Scan for the cell matching the given text and deliver its (X, Y) coordinate at center. 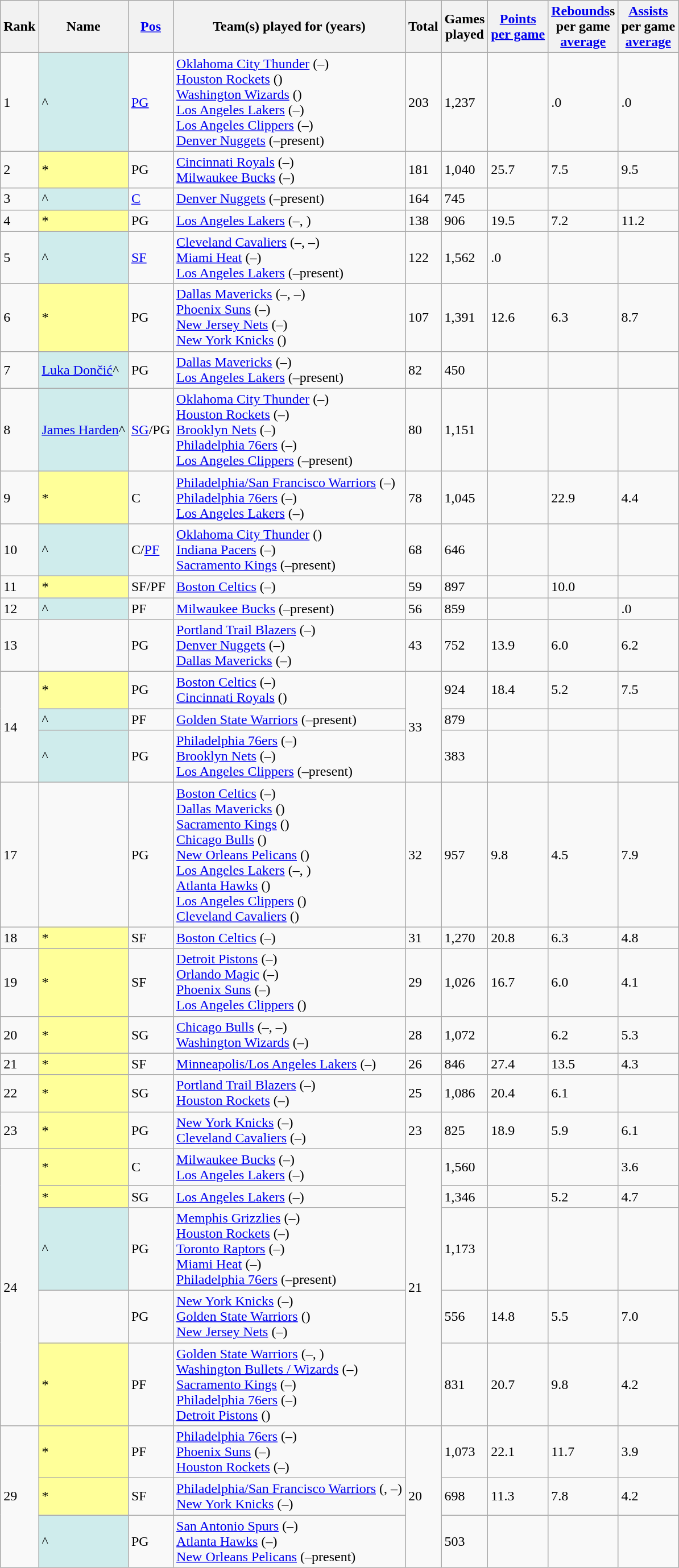
1,073 (465, 1452)
10 (19, 550)
1,040 (465, 169)
825 (465, 1130)
5 (19, 257)
4.8 (648, 938)
11 (19, 587)
Dallas Mavericks (–, –)Phoenix Suns (–)New Jersey Nets (–)New York Knicks () (289, 317)
Luka Dončić^ (84, 369)
14.8 (518, 1316)
7.9 (648, 855)
Rank (19, 27)
Denver Nuggets (–present) (289, 199)
Milwaukee Bucks (–present) (289, 609)
1,151 (465, 430)
Golden State Warriors (–present) (289, 719)
5.3 (648, 1034)
1,391 (465, 317)
450 (465, 369)
Memphis Grizzlies (–)Houston Rockets (–)Toronto Raptors (–)Miami Heat (–)Philadelphia 76ers (–present) (289, 1249)
James Harden^ (84, 430)
164 (423, 199)
20.8 (518, 938)
26 (423, 1064)
107 (423, 317)
Philadelphia 76ers (–)Phoenix Suns (–)Houston Rockets (–) (289, 1452)
12 (19, 609)
10.0 (583, 587)
Philadelphia/San Francisco Warriors (, –)New York Knicks (–) (289, 1497)
11.2 (648, 221)
3.9 (648, 1452)
Dallas Mavericks (–)Los Angeles Lakers (–present) (289, 369)
831 (465, 1384)
18.9 (518, 1130)
Los Angeles Lakers (–) (289, 1196)
Chicago Bulls (–, –)Washington Wizards (–) (289, 1034)
82 (423, 369)
12.6 (518, 317)
19 (19, 982)
Reboundssper gameaverage (583, 27)
Portland Trail Blazers (–)Houston Rockets (–) (289, 1093)
957 (465, 855)
22.9 (583, 497)
383 (465, 756)
31 (423, 938)
122 (423, 257)
503 (465, 1541)
18.4 (518, 690)
80 (423, 430)
Milwaukee Bucks (–)Los Angeles Lakers (–) (289, 1167)
698 (465, 1497)
Name (84, 27)
Team(s) played for (years) (289, 27)
San Antonio Spurs (–)Atlanta Hawks (–)New Orleans Pelicans (–present) (289, 1541)
4.7 (648, 1196)
556 (465, 1316)
1,072 (465, 1034)
New York Knicks (–)Golden State Warriors ()New Jersey Nets (–) (289, 1316)
14 (19, 727)
Assists per gameaverage (648, 27)
4.5 (583, 855)
56 (423, 609)
Pos (150, 27)
745 (465, 199)
7.8 (583, 1497)
20.7 (518, 1384)
1,346 (465, 1196)
8.7 (648, 317)
1,173 (465, 1249)
24 (19, 1287)
New York Knicks (–)Cleveland Cavaliers (–) (289, 1130)
1,026 (465, 982)
1,086 (465, 1093)
906 (465, 221)
22.1 (518, 1452)
4 (19, 221)
846 (465, 1064)
3 (19, 199)
Oklahoma City Thunder (–)Houston Rockets (–)Brooklyn Nets (–)Philadelphia 76ers (–)Los Angeles Clippers (–present) (289, 430)
Los Angeles Lakers (–, ) (289, 221)
Detroit Pistons (–)Orlando Magic (–)Phoenix Suns (–)Los Angeles Clippers () (289, 982)
68 (423, 550)
Philadelphia/San Francisco Warriors (–)Philadelphia 76ers (–)Los Angeles Lakers (–) (289, 497)
Golden State Warriors (–, )Washington Bullets / Wizards (–)Sacramento Kings (–)Philadelphia 76ers (–)Detroit Pistons () (289, 1384)
1,562 (465, 257)
33 (423, 727)
11.7 (583, 1452)
1 (19, 102)
13.5 (583, 1064)
3.6 (648, 1167)
138 (423, 221)
Portland Trail Blazers (–)Denver Nuggets (–)Dallas Mavericks (–) (289, 646)
19.5 (518, 221)
897 (465, 587)
18 (19, 938)
5.5 (583, 1316)
25 (423, 1093)
SG/PG (150, 430)
924 (465, 690)
7 (19, 369)
C/PF (150, 550)
9.5 (648, 169)
Boston Celtics (–)Cincinnati Royals () (289, 690)
4.3 (648, 1064)
20.4 (518, 1093)
5.9 (583, 1130)
Minneapolis/Los Angeles Lakers (–) (289, 1064)
32 (423, 855)
4.1 (648, 982)
17 (19, 855)
203 (423, 102)
Total (423, 27)
Oklahoma City Thunder (–)Houston Rockets ()Washington Wizards ()Los Angeles Lakers (–)Los Angeles Clippers (–)Denver Nuggets (–present) (289, 102)
Gamesplayed (465, 27)
16.7 (518, 982)
11.3 (518, 1497)
SF/PF (150, 587)
8 (19, 430)
752 (465, 646)
22 (19, 1093)
4.4 (648, 497)
Cleveland Cavaliers (–, –)Miami Heat (–)Los Angeles Lakers (–present) (289, 257)
43 (423, 646)
9 (19, 497)
879 (465, 719)
Philadelphia 76ers (–)Brooklyn Nets (–)Los Angeles Clippers (–present) (289, 756)
6 (19, 317)
1,270 (465, 938)
27.4 (518, 1064)
1,560 (465, 1167)
646 (465, 550)
7.2 (583, 221)
28 (423, 1034)
Cincinnati Royals (–)Milwaukee Bucks (–) (289, 169)
859 (465, 609)
78 (423, 497)
7.0 (648, 1316)
Points per game (518, 27)
25.7 (518, 169)
1,045 (465, 497)
1,237 (465, 102)
59 (423, 587)
2 (19, 169)
181 (423, 169)
13.9 (518, 646)
Oklahoma City Thunder ()Indiana Pacers (–)Sacramento Kings (–present) (289, 550)
13 (19, 646)
